Determine the [x, y] coordinate at the center of the cell enclosing the given text.  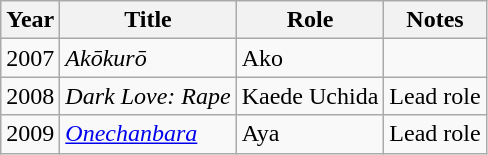
Notes [435, 20]
Ako [310, 58]
Title [148, 20]
Akōkurō [148, 58]
2007 [30, 58]
Role [310, 20]
Kaede Uchida [310, 96]
Year [30, 20]
2008 [30, 96]
2009 [30, 134]
Aya [310, 134]
Dark Love: Rape [148, 96]
Onechanbara [148, 134]
